Detect which cell encompasses the target text, then output its [x, y] center coordinate. 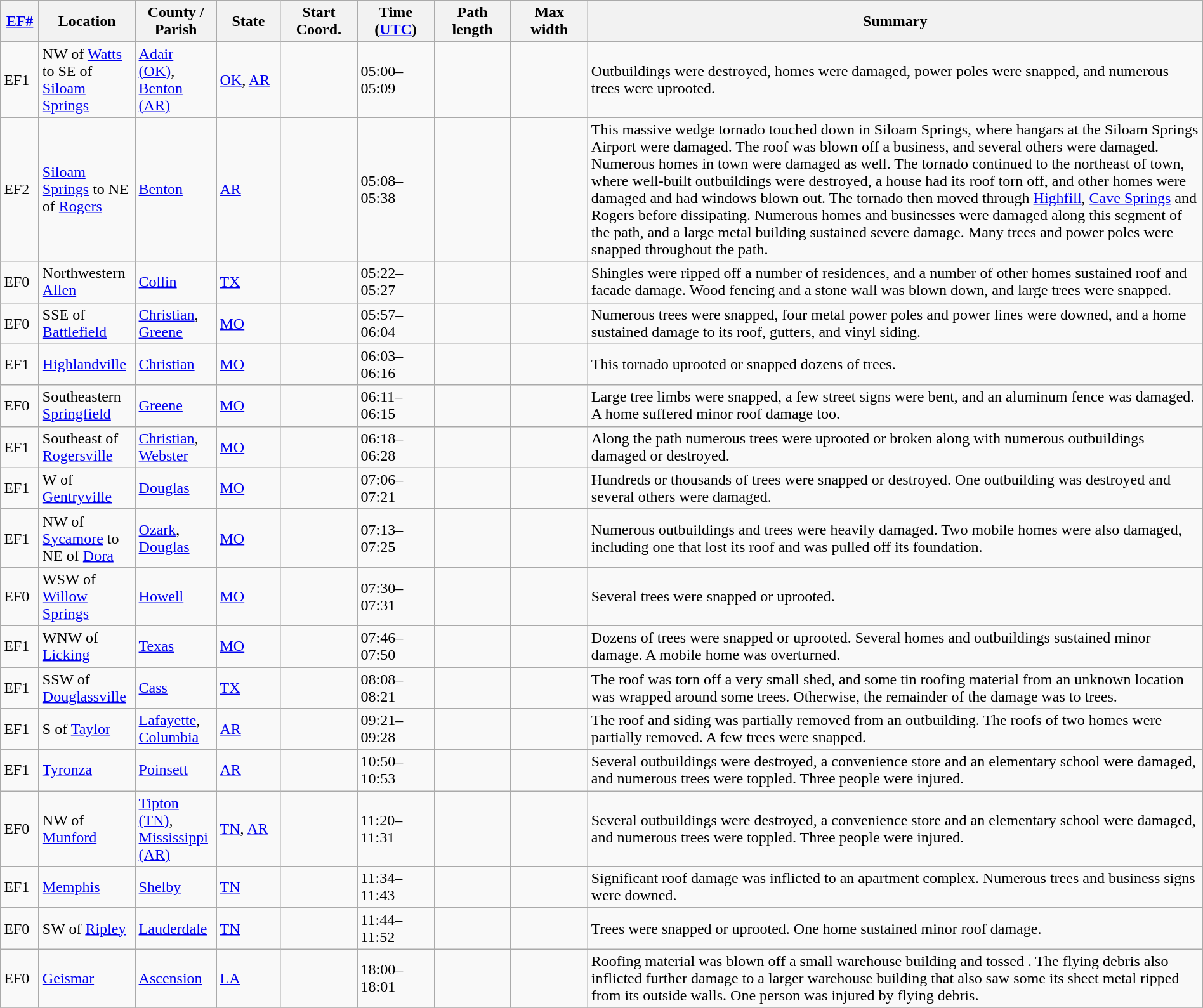
Southeastern Springfield [87, 406]
Path length [472, 22]
NW of Watts to SE of Siloam Springs [87, 80]
11:34–11:43 [396, 887]
Along the path numerous trees were uprooted or broken along with numerous outbuildings damaged or destroyed. [895, 447]
Dozens of trees were snapped or uprooted. Several homes and outbuildings sustained minor damage. A mobile home was overturned. [895, 646]
Max width [549, 22]
SSE of Battlefield [87, 324]
Christian [176, 364]
Northwestern Allen [87, 282]
TN, AR [249, 828]
Tipton (TN), Mississippi (AR) [176, 828]
This tornado uprooted or snapped dozens of trees. [895, 364]
05:00–05:09 [396, 80]
10:50–10:53 [396, 770]
WSW of Willow Springs [87, 596]
05:22–05:27 [396, 282]
State [249, 22]
The roof and siding was partially removed from an outbuilding. The roofs of two homes were partially removed. A few trees were snapped. [895, 730]
05:57–06:04 [396, 324]
EF2 [20, 189]
Highlandville [87, 364]
Summary [895, 22]
Several trees were snapped or uprooted. [895, 596]
Christian, Greene [176, 324]
06:18–06:28 [396, 447]
Significant roof damage was inflicted to an apartment complex. Numerous trees and business signs were downed. [895, 887]
Collin [176, 282]
LA [249, 978]
06:11–06:15 [396, 406]
Start Coord. [319, 22]
Adair (OK), Benton (AR) [176, 80]
07:06–07:21 [396, 488]
NW of Munford [87, 828]
08:08–08:21 [396, 688]
Southeast of Rogersville [87, 447]
Time (UTC) [396, 22]
Numerous trees were snapped, four metal power poles and power lines were downed, and a home sustained damage to its roof, gutters, and vinyl siding. [895, 324]
Christian, Webster [176, 447]
18:00–18:01 [396, 978]
Douglas [176, 488]
07:46–07:50 [396, 646]
Ozark, Douglas [176, 538]
11:44–11:52 [396, 929]
W of Gentryville [87, 488]
County / Parish [176, 22]
Siloam Springs to NE of Rogers [87, 189]
SW of Ripley [87, 929]
07:13–07:25 [396, 538]
Shelby [176, 887]
Tyronza [87, 770]
Memphis [87, 887]
Greene [176, 406]
Ascension [176, 978]
Benton [176, 189]
Outbuildings were destroyed, homes were damaged, power poles were snapped, and numerous trees were uprooted. [895, 80]
OK, AR [249, 80]
NW of Sycamore to NE of Dora [87, 538]
Lafayette, Columbia [176, 730]
SSW of Douglassville [87, 688]
Texas [176, 646]
Cass [176, 688]
Hundreds or thousands of trees were snapped or destroyed. One outbuilding was destroyed and several others were damaged. [895, 488]
06:03–06:16 [396, 364]
11:20–11:31 [396, 828]
S of Taylor [87, 730]
EF# [20, 22]
Poinsett [176, 770]
Location [87, 22]
Howell [176, 596]
Trees were snapped or uprooted. One home sustained minor roof damage. [895, 929]
07:30–07:31 [396, 596]
WNW of Licking [87, 646]
Lauderdale [176, 929]
09:21–09:28 [396, 730]
05:08–05:38 [396, 189]
Large tree limbs were snapped, a few street signs were bent, and an aluminum fence was damaged. A home suffered minor roof damage too. [895, 406]
Geismar [87, 978]
